Provide the [X, Y] coordinate of the cell's center where the given text is located.  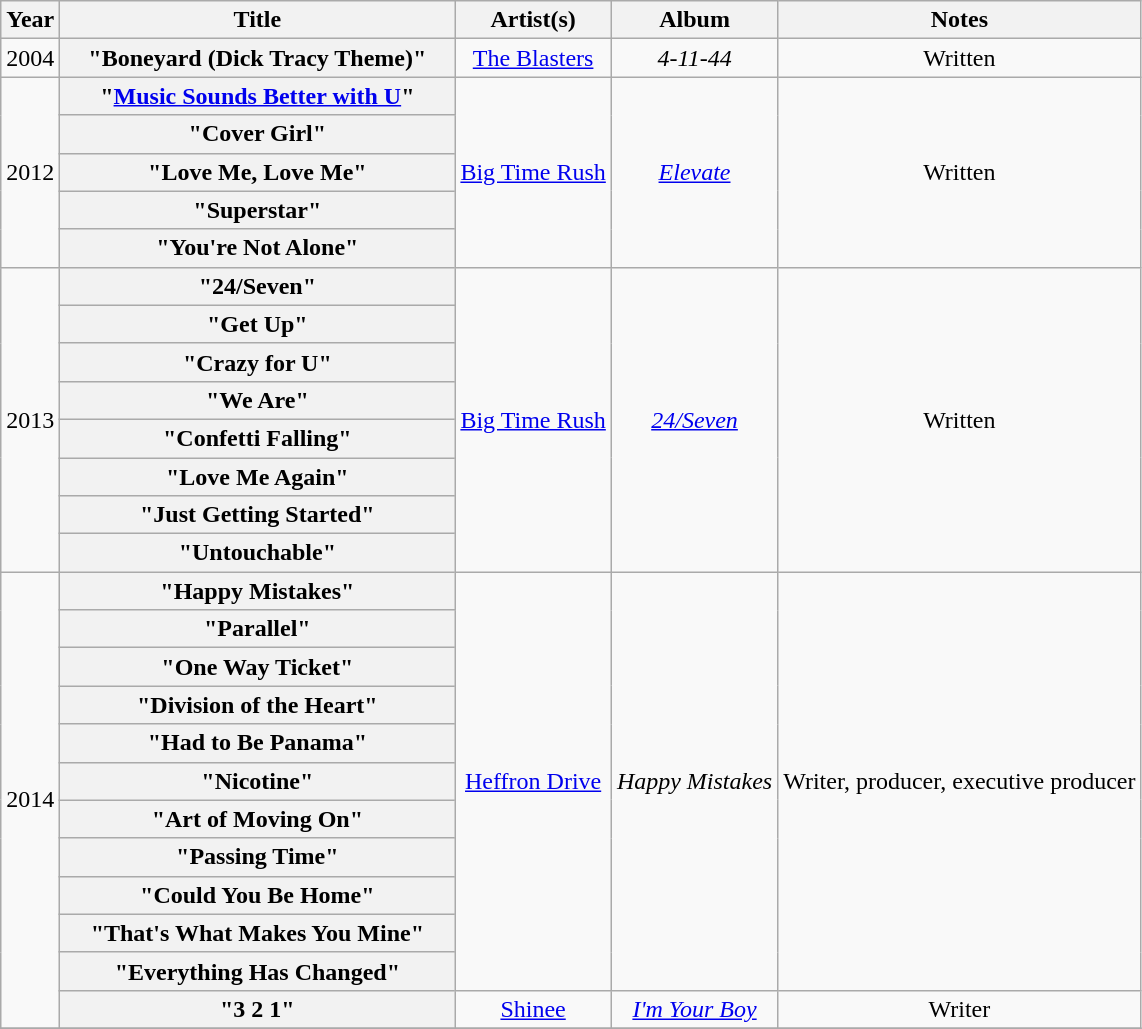
"Music Sounds Better with U" [258, 96]
"You're Not Alone" [258, 248]
2004 [30, 58]
2014 [30, 800]
"Happy Mistakes" [258, 591]
"Just Getting Started" [258, 515]
"Boneyard (Dick Tracy Theme)" [258, 58]
Shinee [533, 1009]
"Could You Be Home" [258, 895]
4-11-44 [694, 58]
Heffron Drive [533, 782]
Year [30, 20]
"Passing Time" [258, 857]
"Parallel" [258, 629]
"We Are" [258, 400]
Artist(s) [533, 20]
"Love Me, Love Me" [258, 172]
"24/Seven" [258, 286]
"Untouchable" [258, 553]
Happy Mistakes [694, 782]
"Love Me Again" [258, 477]
"Superstar" [258, 210]
2012 [30, 172]
The Blasters [533, 58]
I'm Your Boy [694, 1009]
Writer, producer, executive producer [960, 782]
"Confetti Falling" [258, 438]
"Division of the Heart" [258, 705]
"Get Up" [258, 324]
Album [694, 20]
24/Seven [694, 419]
Title [258, 20]
"Everything Has Changed" [258, 971]
"That's What Makes You Mine" [258, 933]
"3 2 1" [258, 1009]
Notes [960, 20]
Writer [960, 1009]
"Art of Moving On" [258, 819]
2013 [30, 419]
"Cover Girl" [258, 134]
Elevate [694, 172]
"Had to Be Panama" [258, 743]
"Nicotine" [258, 781]
"Crazy for U" [258, 362]
"One Way Ticket" [258, 667]
